Capture the cell that displays the provided text and extract its (X, Y) central coordinate. 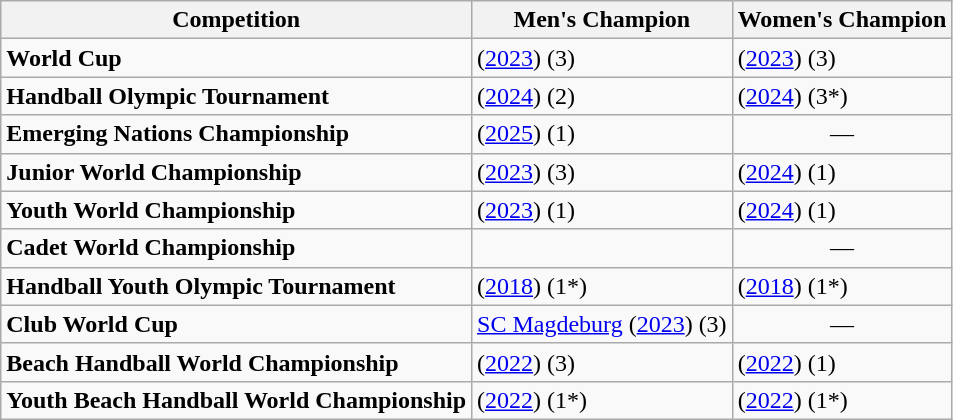
World Cup (236, 58)
SC Magdeburg (2023) (3) (602, 324)
Cadet World Championship (236, 248)
Junior World Championship (236, 172)
Handball Youth Olympic Tournament (236, 286)
Emerging Nations Championship (236, 134)
Handball Olympic Tournament (236, 96)
Competition (236, 20)
(2024) (2) (602, 96)
(2024) (3*) (842, 96)
(2022) (3) (602, 362)
Beach Handball World Championship (236, 362)
(2023) (1) (602, 210)
Club World Cup (236, 324)
Youth Beach Handball World Championship (236, 400)
Women's Champion (842, 20)
(2025) (1) (602, 134)
Men's Champion (602, 20)
Youth World Championship (236, 210)
(2022) (1) (842, 362)
